Search for the cell housing the specified text and yield its (x, y) center coordinate. 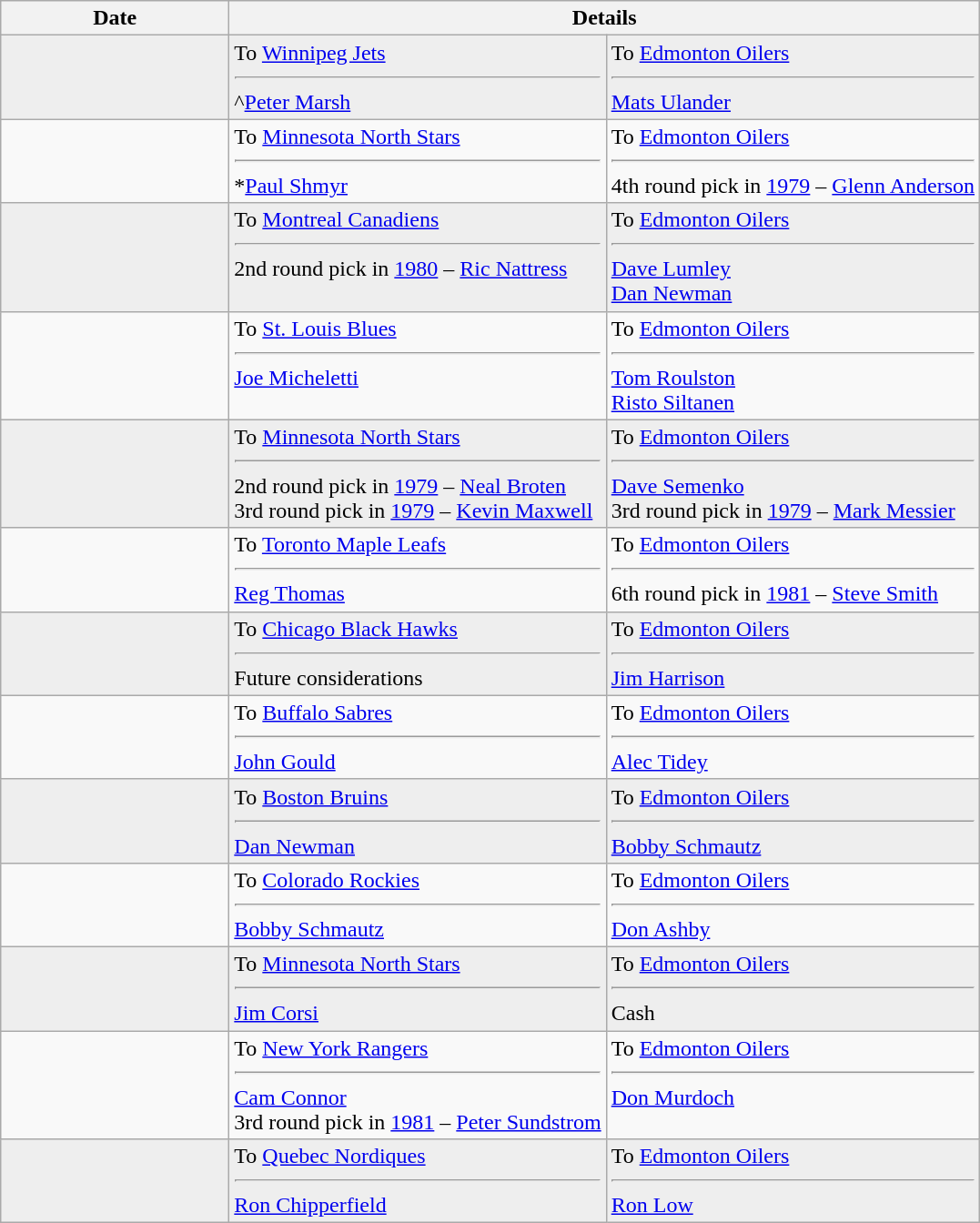
Details (604, 18)
To New York RangersCam Connor3rd round pick in 1981 – Peter Sundstrom (418, 1085)
To Edmonton OilersMats Ulander (793, 77)
To Edmonton OilersBobby Schmautz (793, 821)
To Edmonton OilersRon Low (793, 1181)
To Minnesota North StarsJim Corsi (418, 988)
To Montreal Canadiens2nd round pick in 1980 – Ric Nattress (418, 257)
To Edmonton OilersDon Ashby (793, 905)
To Edmonton OilersDave Semenko3rd round pick in 1979 – Mark Messier (793, 473)
To Chicago Black HawksFuture considerations (418, 653)
To Quebec NordiquesRon Chipperfield (418, 1181)
To Minnesota North Stars2nd round pick in 1979 – Neal Broten3rd round pick in 1979 – Kevin Maxwell (418, 473)
To Buffalo SabresJohn Gould (418, 737)
To Edmonton OilersJim Harrison (793, 653)
To Edmonton Oilers6th round pick in 1981 – Steve Smith (793, 570)
Date (115, 18)
To Toronto Maple LeafsReg Thomas (418, 570)
To Edmonton OilersTom RoulstonRisto Siltanen (793, 366)
To Winnipeg Jets^Peter Marsh (418, 77)
To Edmonton OilersAlec Tidey (793, 737)
To Colorado RockiesBobby Schmautz (418, 905)
To Boston BruinsDan Newman (418, 821)
To Edmonton OilersDon Murdoch (793, 1085)
To Edmonton OilersCash (793, 988)
To St. Louis BluesJoe Micheletti (418, 366)
To Edmonton Oilers4th round pick in 1979 – Glenn Anderson (793, 161)
To Edmonton OilersDave LumleyDan Newman (793, 257)
To Minnesota North Stars*Paul Shmyr (418, 161)
